Find where the given text appears and provide that cell's center as [x, y] coordinate. 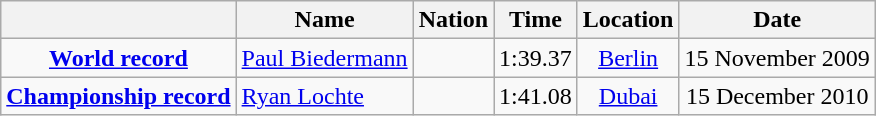
Date [777, 20]
Nation [453, 20]
Berlin [628, 58]
1:41.08 [536, 96]
Location [628, 20]
World record [118, 58]
Championship record [118, 96]
15 December 2010 [777, 96]
1:39.37 [536, 58]
15 November 2009 [777, 58]
Dubai [628, 96]
Paul Biedermann [324, 58]
Time [536, 20]
Ryan Lochte [324, 96]
Name [324, 20]
